Pinpoint the cell where the given text exists, returning its (x, y) midpoint coordinate. 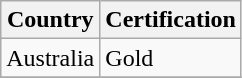
Gold (171, 58)
Certification (171, 20)
Country (50, 20)
Australia (50, 58)
